Detect which cell encompasses the target text, then output its [x, y] center coordinate. 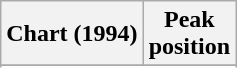
Peakposition [189, 34]
Chart (1994) [72, 34]
